Find where the given text appears and provide that cell's center as [x, y] coordinate. 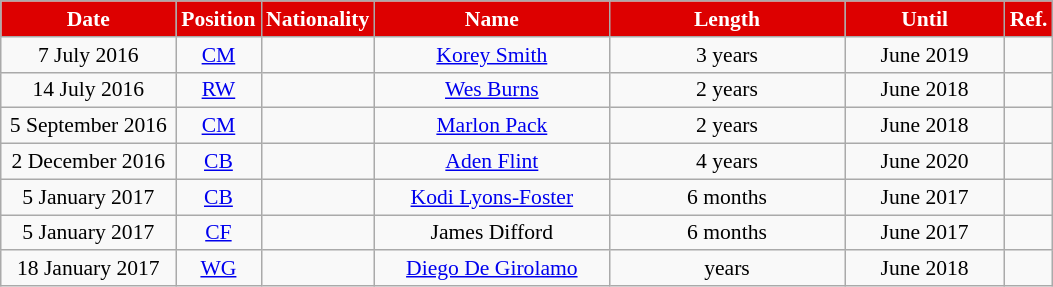
Marlon Pack [492, 126]
7 July 2016 [88, 55]
Length [726, 19]
Date [88, 19]
CF [218, 233]
Nationality [318, 19]
Aden Flint [492, 162]
Position [218, 19]
18 January 2017 [88, 269]
Diego De Girolamo [492, 269]
WG [218, 269]
June 2019 [925, 55]
3 years [726, 55]
14 July 2016 [88, 90]
5 September 2016 [88, 126]
Until [925, 19]
Name [492, 19]
2 December 2016 [88, 162]
4 years [726, 162]
Korey Smith [492, 55]
Wes Burns [492, 90]
Kodi Lyons-Foster [492, 197]
James Difford [492, 233]
June 2020 [925, 162]
RW [218, 90]
Ref. [1029, 19]
years [726, 269]
